Pinpoint the cell where the given text exists, returning its [X, Y] midpoint coordinate. 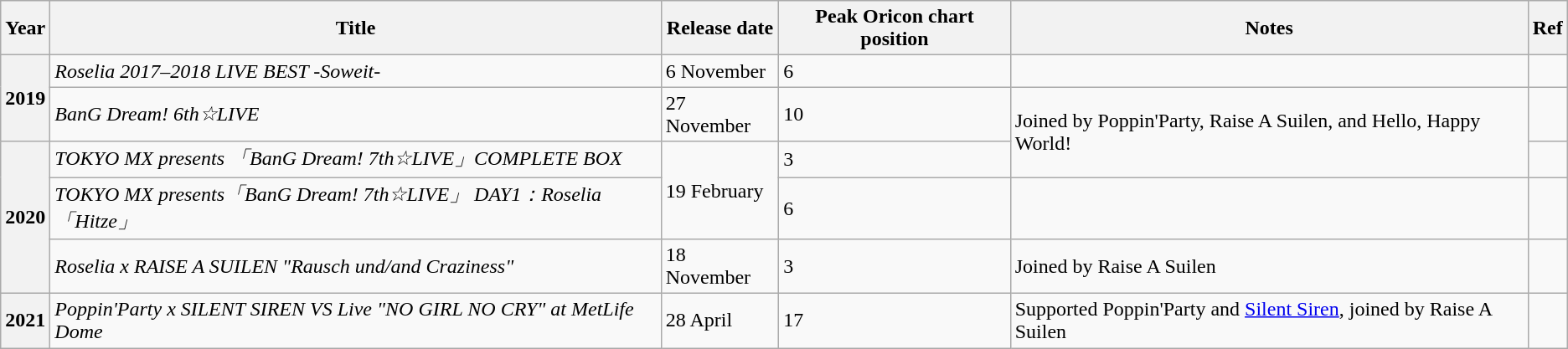
TOKYO MX presents 「BanG Dream! 7th☆LIVE」COMPLETE BOX [355, 159]
19 February [720, 191]
Peak Oricon chart position [895, 28]
2019 [25, 99]
Year [25, 28]
Joined by Raise A Suilen [1269, 266]
2021 [25, 321]
Poppin'Party x SILENT SIREN VS Live "NO GIRL NO CRY" at MetLife Dome [355, 321]
Roselia x RAISE A SUILEN "Rausch und/and Craziness" [355, 266]
27 November [720, 114]
Notes [1269, 28]
Joined by Poppin'Party, Raise A Suilen, and Hello, Happy World! [1269, 132]
Ref [1548, 28]
10 [895, 114]
BanG Dream! 6th☆LIVE [355, 114]
TOKYO MX presents「BanG Dream! 7th☆LIVE」 DAY1：Roselia「Hitze」 [355, 208]
Roselia 2017–2018 LIVE BEST -Soweit- [355, 71]
18 November [720, 266]
6 November [720, 71]
2020 [25, 218]
28 April [720, 321]
17 [895, 321]
Supported Poppin'Party and Silent Siren, joined by Raise A Suilen [1269, 321]
Release date [720, 28]
Title [355, 28]
